Find where the given text appears and provide that cell's center as (X, Y) coordinate. 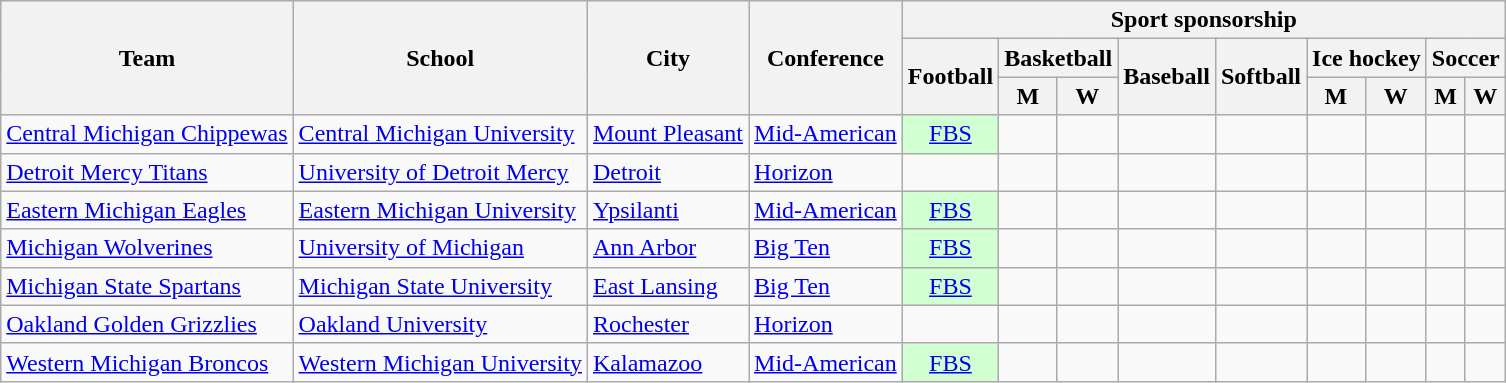
Basketball (1058, 58)
Mount Pleasant (668, 134)
Oakland Golden Grizzlies (147, 324)
Central Michigan University (440, 134)
Kalamazoo (668, 362)
Western Michigan University (440, 362)
Michigan Wolverines (147, 248)
Michigan State University (440, 286)
Ann Arbor (668, 248)
Detroit (668, 172)
Michigan State Spartans (147, 286)
Team (147, 58)
Sport sponsorship (1204, 20)
Eastern Michigan University (440, 210)
Rochester (668, 324)
East Lansing (668, 286)
Central Michigan Chippewas (147, 134)
Baseball (1167, 77)
City (668, 58)
Football (950, 77)
Eastern Michigan Eagles (147, 210)
Ice hockey (1367, 58)
Soccer (1466, 58)
Softball (1260, 77)
Conference (826, 58)
Ypsilanti (668, 210)
University of Michigan (440, 248)
University of Detroit Mercy (440, 172)
School (440, 58)
Detroit Mercy Titans (147, 172)
Western Michigan Broncos (147, 362)
Oakland University (440, 324)
